Provide the (x, y) coordinate of the cell's center where the given text is located.  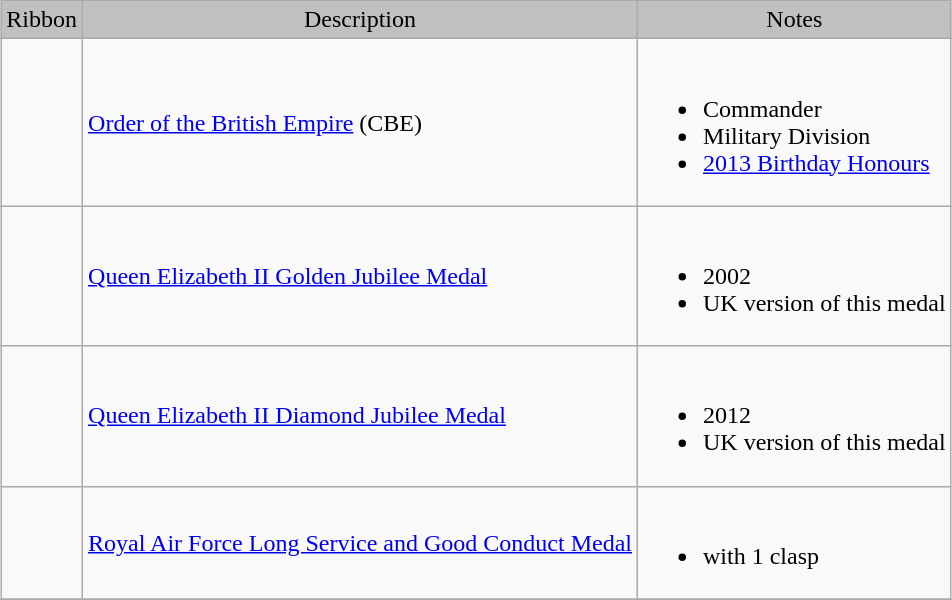
Royal Air Force Long Service and Good Conduct Medal (360, 542)
Queen Elizabeth II Diamond Jubilee Medal (360, 416)
Order of the British Empire (CBE) (360, 122)
with 1 clasp (795, 542)
Ribbon (42, 20)
Description (360, 20)
CommanderMilitary Division2013 Birthday Honours (795, 122)
2002UK version of this medal (795, 276)
Queen Elizabeth II Golden Jubilee Medal (360, 276)
Notes (795, 20)
2012UK version of this medal (795, 416)
